Find where the given text appears and provide that cell's center as [x, y] coordinate. 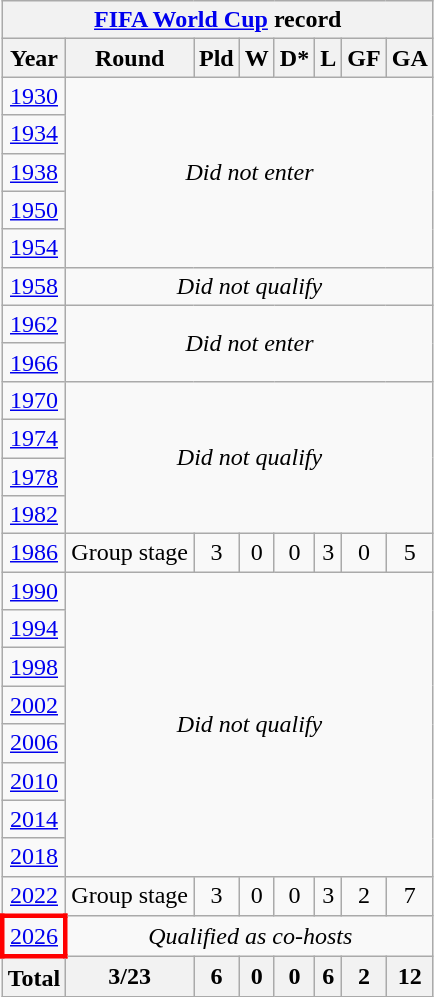
1934 [34, 134]
2018 [34, 857]
2014 [34, 819]
2022 [34, 896]
1982 [34, 515]
1990 [34, 591]
1938 [34, 172]
GA [410, 58]
1970 [34, 400]
Total [34, 977]
1954 [34, 248]
1998 [34, 667]
L [328, 58]
2006 [34, 743]
2026 [34, 936]
1930 [34, 96]
2002 [34, 705]
5 [410, 553]
Qualified as co-hosts [250, 936]
1962 [34, 324]
Round [130, 58]
W [256, 58]
Pld [217, 58]
1958 [34, 286]
1994 [34, 629]
1974 [34, 438]
1966 [34, 362]
2010 [34, 781]
1978 [34, 477]
FIFA World Cup record [218, 20]
D* [294, 58]
Year [34, 58]
3/23 [130, 977]
12 [410, 977]
1986 [34, 553]
1950 [34, 210]
GF [364, 58]
7 [410, 896]
